Detect which cell encompasses the target text, then output its (X, Y) center coordinate. 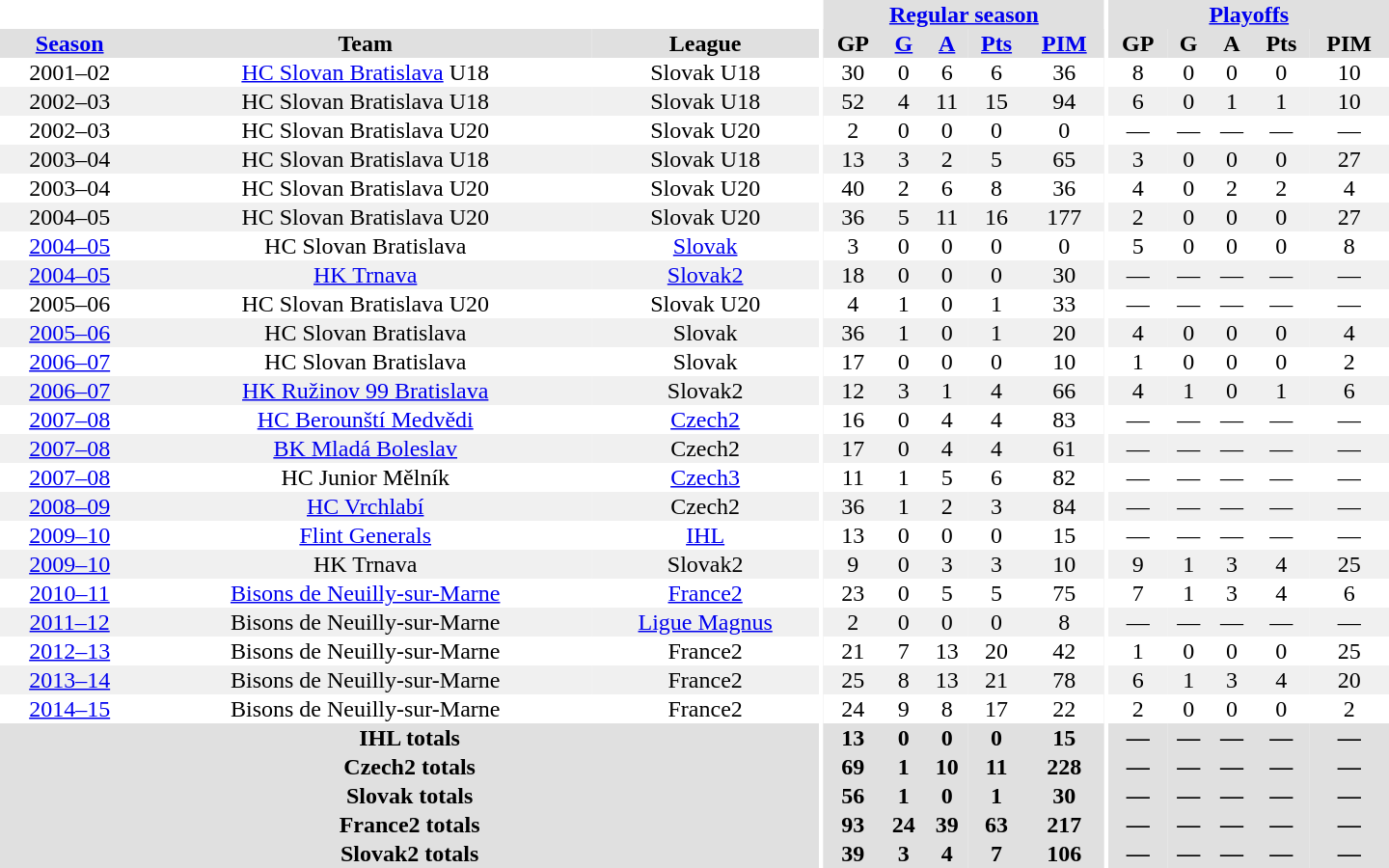
18 (853, 275)
League (705, 43)
Czech3 (705, 477)
93 (853, 825)
2013–14 (69, 680)
33 (1064, 304)
HC Vrchlabí (365, 506)
217 (1064, 825)
HC Berounští Medvědi (365, 420)
22 (1064, 709)
2001–02 (69, 72)
Regular season (964, 14)
Slovak2 totals (409, 854)
Team (365, 43)
Slovak totals (409, 796)
23 (853, 593)
2011–12 (69, 622)
Flint Generals (365, 535)
IHL totals (409, 738)
84 (1064, 506)
65 (1064, 159)
Czech2 totals (409, 767)
Ligue Magnus (705, 622)
56 (853, 796)
82 (1064, 477)
106 (1064, 854)
2012–13 (69, 651)
94 (1064, 101)
69 (853, 767)
BK Mladá Boleslav (365, 448)
2008–09 (69, 506)
Season (69, 43)
52 (853, 101)
40 (853, 188)
177 (1064, 217)
63 (996, 825)
75 (1064, 593)
2010–11 (69, 593)
78 (1064, 680)
66 (1064, 391)
HC Junior Mělník (365, 477)
61 (1064, 448)
IHL (705, 535)
83 (1064, 420)
12 (853, 391)
Playoffs (1248, 14)
2014–15 (69, 709)
HK Ružinov 99 Bratislava (365, 391)
France2 totals (409, 825)
228 (1064, 767)
42 (1064, 651)
